Pinpoint the cell where the given text exists, returning its [X, Y] midpoint coordinate. 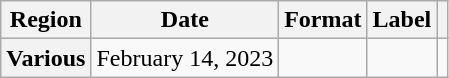
Date [185, 20]
Region [46, 20]
February 14, 2023 [185, 58]
Various [46, 58]
Label [402, 20]
Format [323, 20]
